Return the [X, Y] coordinate for the center point of the cell that contains the specified text.  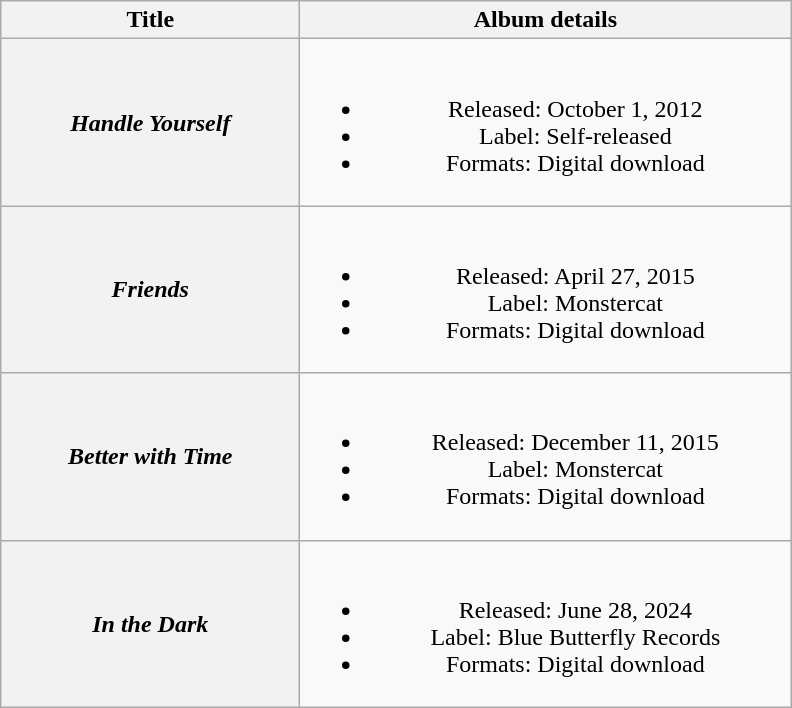
Released: October 1, 2012Label: Self-releasedFormats: Digital download [546, 122]
Better with Time [150, 456]
In the Dark [150, 624]
Released: April 27, 2015Label: MonstercatFormats: Digital download [546, 290]
Released: December 11, 2015Label: MonstercatFormats: Digital download [546, 456]
Title [150, 20]
Released: June 28, 2024Label: Blue Butterfly RecordsFormats: Digital download [546, 624]
Handle Yourself [150, 122]
Friends [150, 290]
Album details [546, 20]
